Find where the given text appears and provide that cell's center as [X, Y] coordinate. 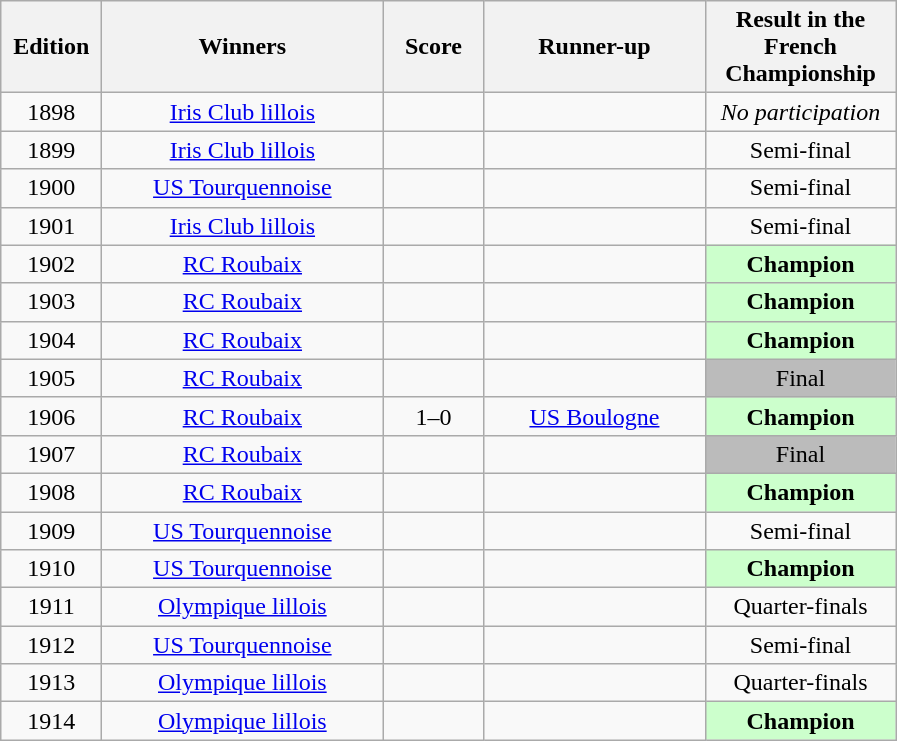
1913 [52, 683]
1909 [52, 531]
1901 [52, 226]
Runner-up [594, 47]
No participation [800, 112]
1–0 [434, 416]
Edition [52, 47]
1910 [52, 569]
1898 [52, 112]
1908 [52, 492]
1903 [52, 302]
1906 [52, 416]
1904 [52, 340]
1900 [52, 188]
Winners [242, 47]
1905 [52, 378]
1907 [52, 454]
1902 [52, 264]
1899 [52, 150]
Score [434, 47]
Result in the French Championship [800, 47]
US Boulogne [594, 416]
1914 [52, 721]
1912 [52, 645]
1911 [52, 607]
